From the cell containing the given text, extract its center point as [X, Y] coordinate. 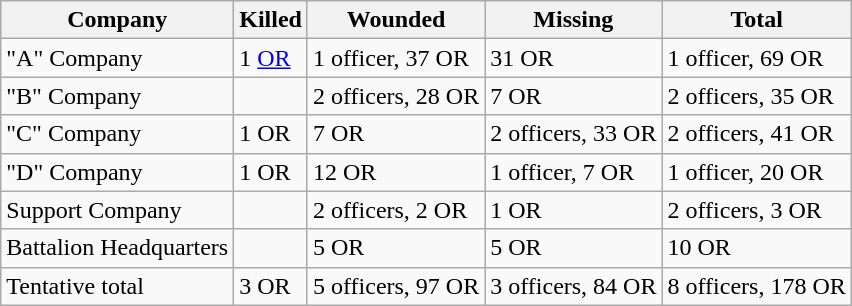
Battalion Headquarters [118, 248]
Missing [574, 20]
3 officers, 84 OR [574, 286]
Support Company [118, 210]
31 OR [574, 58]
2 officers, 35 OR [756, 96]
"B" Company [118, 96]
1 officer, 69 OR [756, 58]
2 officers, 33 OR [574, 134]
"C" Company [118, 134]
1 officer, 7 OR [574, 172]
"A" Company [118, 58]
2 officers, 28 OR [396, 96]
"D" Company [118, 172]
12 OR [396, 172]
10 OR [756, 248]
Tentative total [118, 286]
2 officers, 3 OR [756, 210]
5 officers, 97 OR [396, 286]
8 officers, 178 OR [756, 286]
Total [756, 20]
1 officer, 37 OR [396, 58]
3 OR [271, 286]
Company [118, 20]
2 officers, 41 OR [756, 134]
1 officer, 20 OR [756, 172]
Wounded [396, 20]
Killed [271, 20]
2 officers, 2 OR [396, 210]
